Extract the [x, y] coordinate from the center of the cell holding the provided text.  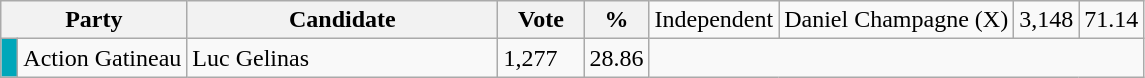
Luc Gelinas [342, 58]
Vote [541, 20]
Independent [714, 20]
71.14 [1112, 20]
3,148 [1046, 20]
1,277 [541, 58]
Candidate [342, 20]
Daniel Champagne (X) [896, 20]
Action Gatineau [102, 58]
Party [94, 20]
% [616, 20]
28.86 [616, 58]
